Extract the [x, y] coordinate from the center of the cell holding the provided text.  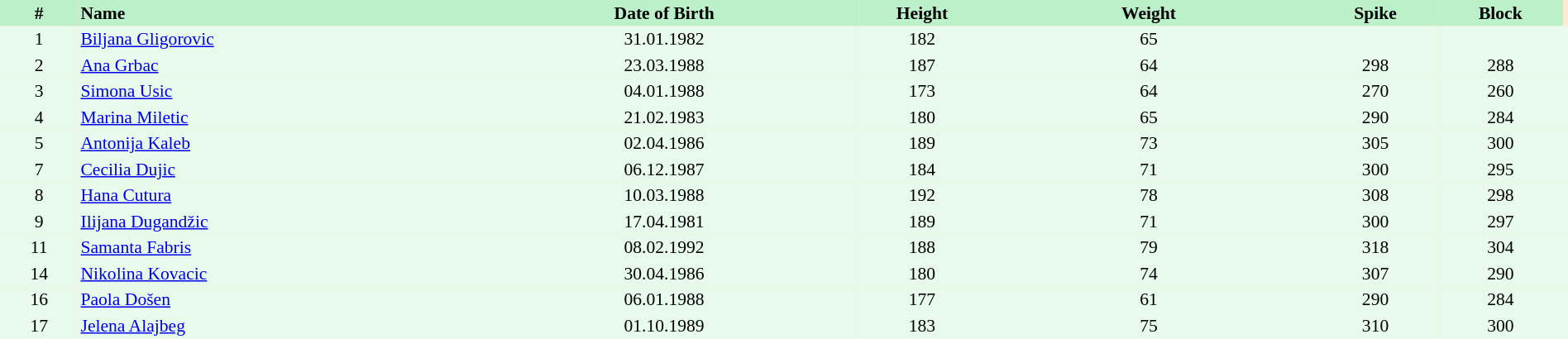
Antonija Kaleb [273, 144]
184 [921, 169]
Height [921, 13]
Marina Miletic [273, 117]
295 [1500, 169]
4 [39, 117]
Simona Usic [273, 91]
Ilijana Dugandžic [273, 222]
31.01.1982 [664, 40]
307 [1374, 274]
188 [921, 248]
02.04.1986 [664, 144]
310 [1374, 326]
01.10.1989 [664, 326]
73 [1150, 144]
1 [39, 40]
308 [1374, 195]
177 [921, 299]
06.12.1987 [664, 169]
270 [1374, 91]
304 [1500, 248]
61 [1150, 299]
78 [1150, 195]
11 [39, 248]
305 [1374, 144]
Paola Došen [273, 299]
Block [1500, 13]
06.01.1988 [664, 299]
8 [39, 195]
Biljana Gligorovic [273, 40]
187 [921, 65]
182 [921, 40]
Nikolina Kovacic [273, 274]
Weight [1150, 13]
5 [39, 144]
2 [39, 65]
17 [39, 326]
183 [921, 326]
14 [39, 274]
173 [921, 91]
7 [39, 169]
Hana Cutura [273, 195]
3 [39, 91]
Jelena Alajbeg [273, 326]
Spike [1374, 13]
288 [1500, 65]
260 [1500, 91]
# [39, 13]
23.03.1988 [664, 65]
04.01.1988 [664, 91]
192 [921, 195]
74 [1150, 274]
30.04.1986 [664, 274]
10.03.1988 [664, 195]
Name [273, 13]
Ana Grbac [273, 65]
17.04.1981 [664, 222]
08.02.1992 [664, 248]
Date of Birth [664, 13]
297 [1500, 222]
79 [1150, 248]
Cecilia Dujic [273, 169]
21.02.1983 [664, 117]
75 [1150, 326]
318 [1374, 248]
9 [39, 222]
Samanta Fabris [273, 248]
16 [39, 299]
